Search for the cell housing the specified text and yield its (x, y) center coordinate. 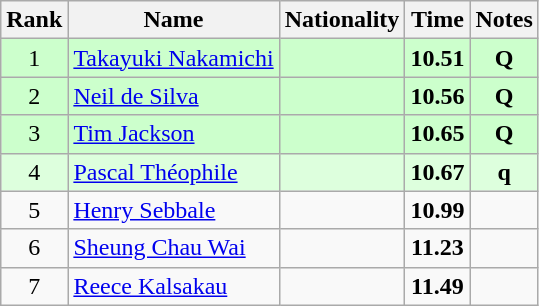
10.65 (438, 134)
3 (34, 134)
Nationality (342, 20)
Tim Jackson (174, 134)
1 (34, 58)
11.49 (438, 286)
10.56 (438, 96)
6 (34, 248)
Name (174, 20)
Time (438, 20)
11.23 (438, 248)
Sheung Chau Wai (174, 248)
Reece Kalsakau (174, 286)
Rank (34, 20)
Henry Sebbale (174, 210)
2 (34, 96)
10.51 (438, 58)
4 (34, 172)
7 (34, 286)
q (504, 172)
10.67 (438, 172)
Neil de Silva (174, 96)
5 (34, 210)
10.99 (438, 210)
Notes (504, 20)
Takayuki Nakamichi (174, 58)
Pascal Théophile (174, 172)
